Determine the [x, y] coordinate at the center of the cell enclosing the given text.  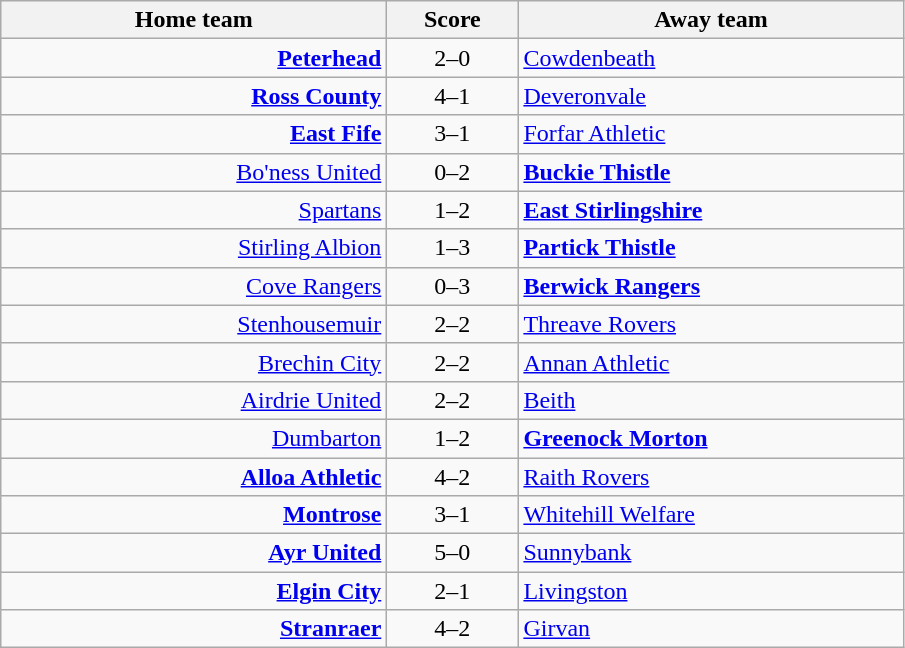
Raith Rovers [711, 477]
Buckie Thistle [711, 172]
Livingston [711, 591]
Stranraer [194, 629]
Ross County [194, 96]
Cowdenbeath [711, 58]
Stirling Albion [194, 248]
2–1 [452, 591]
Peterhead [194, 58]
Away team [711, 20]
Dumbarton [194, 438]
Greenock Morton [711, 438]
Threave Rovers [711, 324]
East Stirlingshire [711, 210]
0–3 [452, 286]
Berwick Rangers [711, 286]
Montrose [194, 515]
2–0 [452, 58]
East Fife [194, 134]
Whitehill Welfare [711, 515]
Forfar Athletic [711, 134]
Partick Thistle [711, 248]
Beith [711, 400]
Alloa Athletic [194, 477]
Bo'ness United [194, 172]
Airdrie United [194, 400]
Deveronvale [711, 96]
Score [452, 20]
Girvan [711, 629]
Stenhousemuir [194, 324]
0–2 [452, 172]
Cove Rangers [194, 286]
4–1 [452, 96]
Home team [194, 20]
5–0 [452, 553]
Sunnybank [711, 553]
Brechin City [194, 362]
1–3 [452, 248]
Elgin City [194, 591]
Spartans [194, 210]
Annan Athletic [711, 362]
Ayr United [194, 553]
